Identify which cell holds the provided text, then report its (x, y) central coordinate. 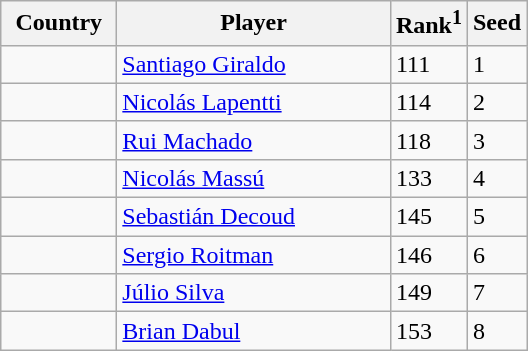
111 (428, 64)
4 (496, 178)
Player (254, 24)
Santiago Giraldo (254, 64)
Nicolás Massú (254, 178)
Sergio Roitman (254, 255)
Nicolás Lapentti (254, 102)
Country (59, 24)
Brian Dabul (254, 331)
1 (496, 64)
118 (428, 140)
3 (496, 140)
146 (428, 255)
7 (496, 293)
5 (496, 217)
Sebastián Decoud (254, 217)
6 (496, 255)
Júlio Silva (254, 293)
Rui Machado (254, 140)
2 (496, 102)
149 (428, 293)
153 (428, 331)
8 (496, 331)
Rank1 (428, 24)
145 (428, 217)
Seed (496, 24)
114 (428, 102)
133 (428, 178)
